Capture the cell that displays the provided text and extract its [X, Y] central coordinate. 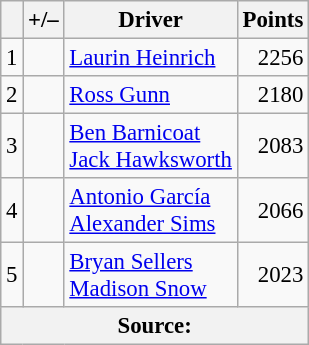
4 [12, 210]
Driver [150, 20]
2256 [272, 58]
Points [272, 20]
Antonio García Alexander Sims [150, 210]
2066 [272, 210]
+/– [44, 20]
5 [12, 276]
1 [12, 58]
2 [12, 95]
Ben Barnicoat Jack Hawksworth [150, 146]
2023 [272, 276]
Ross Gunn [150, 95]
2083 [272, 146]
Bryan Sellers Madison Snow [150, 276]
Laurin Heinrich [150, 58]
3 [12, 146]
2180 [272, 95]
